Extract the (X, Y) coordinate from the center of the cell holding the provided text.  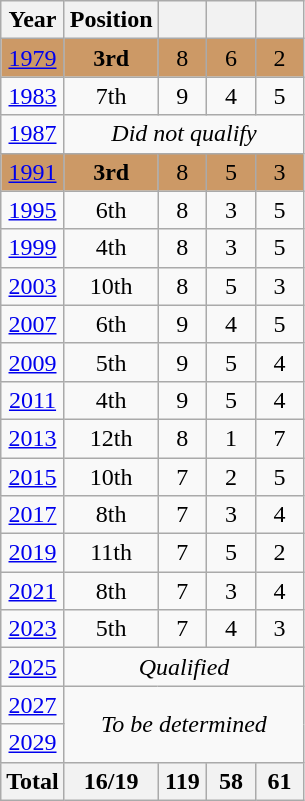
To be determined (184, 724)
Position (111, 20)
16/19 (111, 781)
1995 (33, 210)
1999 (33, 248)
58 (232, 781)
2011 (33, 400)
2029 (33, 743)
2021 (33, 591)
2019 (33, 553)
2015 (33, 477)
6 (232, 58)
2003 (33, 286)
1987 (33, 134)
11th (111, 553)
Did not qualify (184, 134)
2027 (33, 705)
2013 (33, 438)
119 (182, 781)
2023 (33, 629)
1983 (33, 96)
2025 (33, 667)
1979 (33, 58)
Year (33, 20)
2009 (33, 362)
Qualified (184, 667)
2017 (33, 515)
61 (280, 781)
12th (111, 438)
Total (33, 781)
1991 (33, 172)
2007 (33, 324)
7th (111, 96)
1 (232, 438)
